Identify which cell holds the provided text, then report its [x, y] central coordinate. 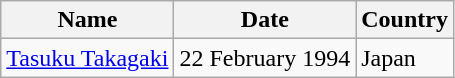
Country [405, 20]
Name [88, 20]
Date [265, 20]
22 February 1994 [265, 58]
Japan [405, 58]
Tasuku Takagaki [88, 58]
